Return (X, Y) of the center of cell containing provided text 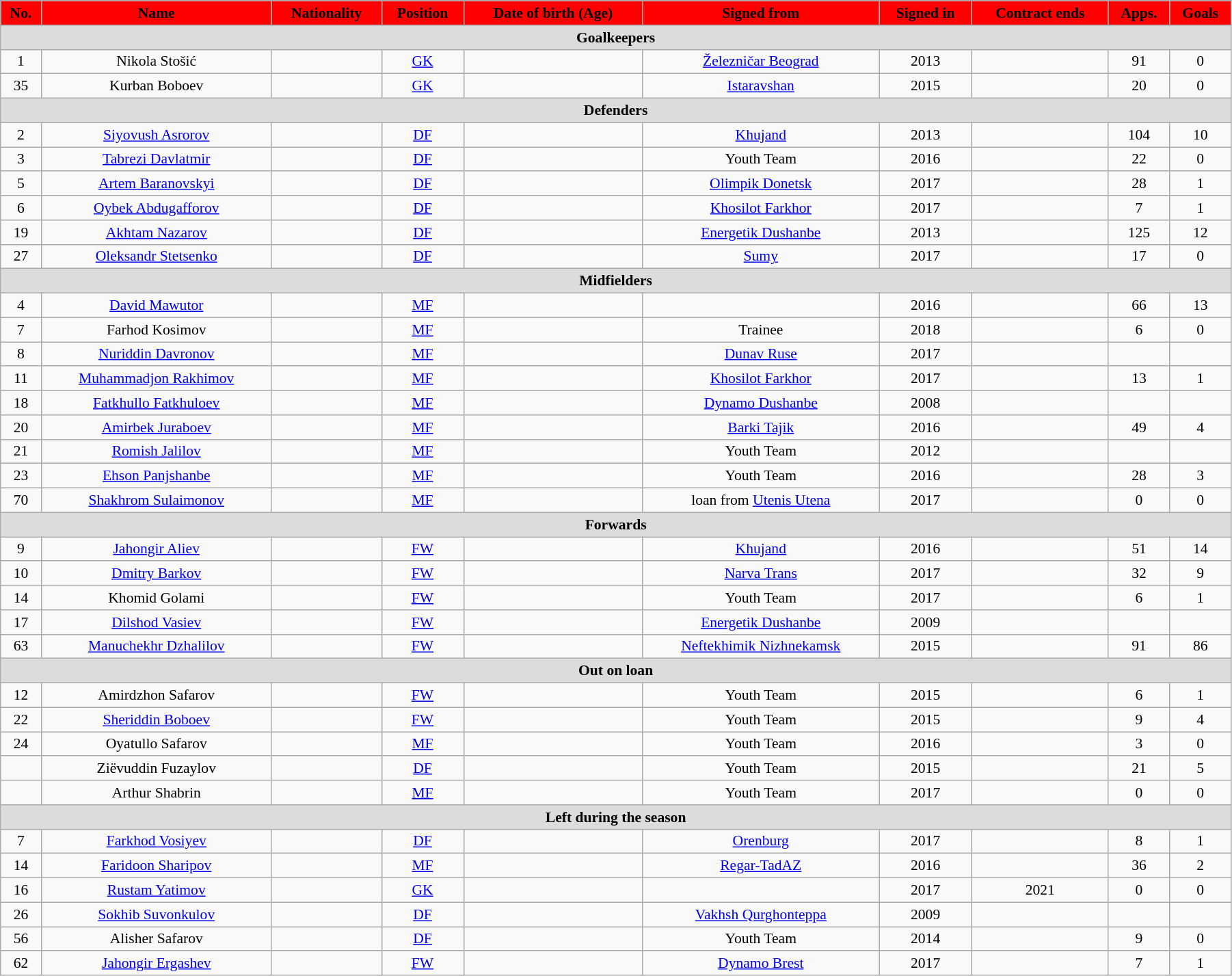
Goalkeepers (616, 38)
Goals (1201, 13)
Narva Trans (760, 574)
27 (21, 256)
104 (1139, 135)
Neftekhimik Nizhnekamsk (760, 646)
Ziёvuddin Fuzaylov (156, 769)
Orenburg (760, 841)
2012 (926, 451)
Position (423, 13)
Amirbek Juraboev (156, 427)
Signed in (926, 13)
18 (21, 403)
Name (156, 13)
125 (1139, 233)
David Mawutor (156, 306)
23 (21, 476)
Sokhib Suvonkulov (156, 914)
Muhammadjon Rakhimov (156, 379)
70 (21, 501)
62 (21, 964)
66 (1139, 306)
Defenders (616, 111)
Farhod Kosimov (156, 330)
36 (1139, 866)
Jahongir Aliev (156, 549)
loan from Utenis Utena (760, 501)
Jahongir Ergashev (156, 964)
56 (21, 939)
Olimpik Donetsk (760, 184)
Trainee (760, 330)
2008 (926, 403)
Contract ends (1041, 13)
Farkhod Vosiyev (156, 841)
Akhtam Nazarov (156, 233)
24 (21, 744)
Romish Jalilov (156, 451)
Nationality (327, 13)
Tabrezi Davlatmir (156, 159)
Vakhsh Qurghonteppa (760, 914)
63 (21, 646)
11 (21, 379)
Amirdzhon Safarov (156, 696)
Istaravshan (760, 86)
Siyovush Asrorov (156, 135)
Shakhrom Sulaimonov (156, 501)
Signed from (760, 13)
49 (1139, 427)
Dynamo Brest (760, 964)
Sheriddin Boboev (156, 720)
Manuchekhr Dzhalilov (156, 646)
16 (21, 891)
32 (1139, 574)
Fatkhullo Fatkhuloev (156, 403)
19 (21, 233)
Ehson Panjshanbe (156, 476)
Dmitry Barkov (156, 574)
Dunav Ruse (760, 354)
Regar-TadAZ (760, 866)
Sumy (760, 256)
2014 (926, 939)
2018 (926, 330)
Khomid Golami (156, 598)
35 (21, 86)
51 (1139, 549)
Dynamo Dushanbe (760, 403)
2021 (1041, 891)
86 (1201, 646)
Out on loan (616, 671)
Date of birth (Age) (553, 13)
Faridoon Sharipov (156, 866)
Barki Tajik (760, 427)
Midfielders (616, 281)
No. (21, 13)
Oleksandr Stetsenko (156, 256)
Dilshod Vasiev (156, 622)
Left during the season (616, 817)
Forwards (616, 525)
26 (21, 914)
Železničar Beograd (760, 62)
Artem Baranovskyi (156, 184)
Nuriddin Davronov (156, 354)
Rustam Yatimov (156, 891)
Oyatullo Safarov (156, 744)
Apps. (1139, 13)
Arthur Shabrin (156, 793)
Nikola Stošić (156, 62)
Oybek Abdugafforov (156, 208)
Kurban Boboev (156, 86)
Alisher Safarov (156, 939)
